Identify which cell holds the provided text, then report its (x, y) central coordinate. 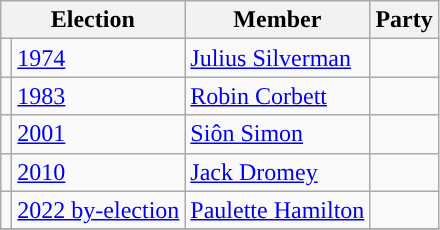
2010 (98, 172)
Julius Silverman (278, 58)
Member (278, 20)
2001 (98, 134)
1974 (98, 58)
Robin Corbett (278, 96)
Jack Dromey (278, 172)
Election (93, 20)
1983 (98, 96)
2022 by-election (98, 210)
Siôn Simon (278, 134)
Party (404, 20)
Paulette Hamilton (278, 210)
